Locate the cell with the specified text and output its (x, y) center coordinate. 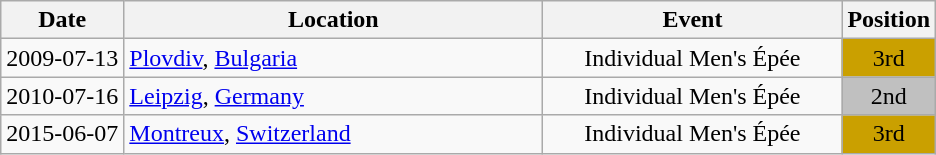
Plovdiv, Bulgaria (334, 58)
Leipzig, Germany (334, 96)
2010-07-16 (62, 96)
2nd (889, 96)
2015-06-07 (62, 134)
Event (692, 20)
2009-07-13 (62, 58)
Montreux, Switzerland (334, 134)
Location (334, 20)
Date (62, 20)
Position (889, 20)
